Provide the (x, y) coordinate of the cell's center where the given text is located.  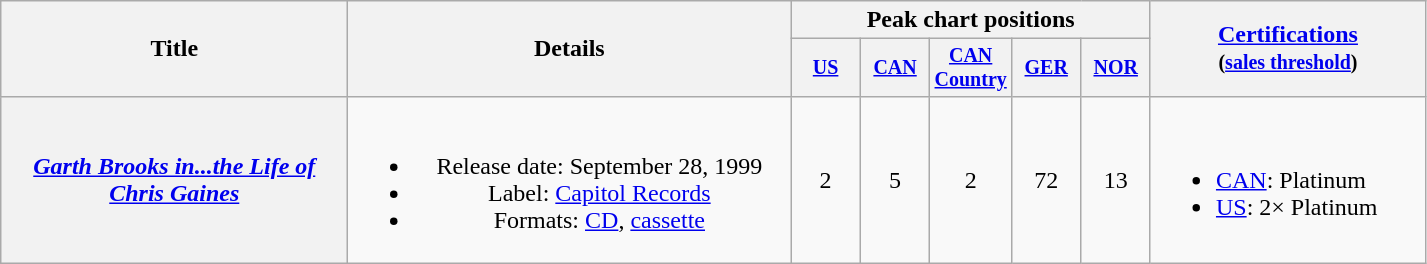
Title (174, 49)
72 (1046, 180)
CAN (894, 68)
CAN Country (971, 68)
5 (894, 180)
Details (570, 49)
US (826, 68)
Release date: September 28, 1999Label: Capitol RecordsFormats: CD, cassette (570, 180)
Certifications(sales threshold) (1288, 49)
Peak chart positions (971, 20)
Garth Brooks in...the Life of Chris Gaines (174, 180)
GER (1046, 68)
CAN: PlatinumUS: 2× Platinum (1288, 180)
NOR (1116, 68)
13 (1116, 180)
